Capture the cell that displays the provided text and extract its [x, y] central coordinate. 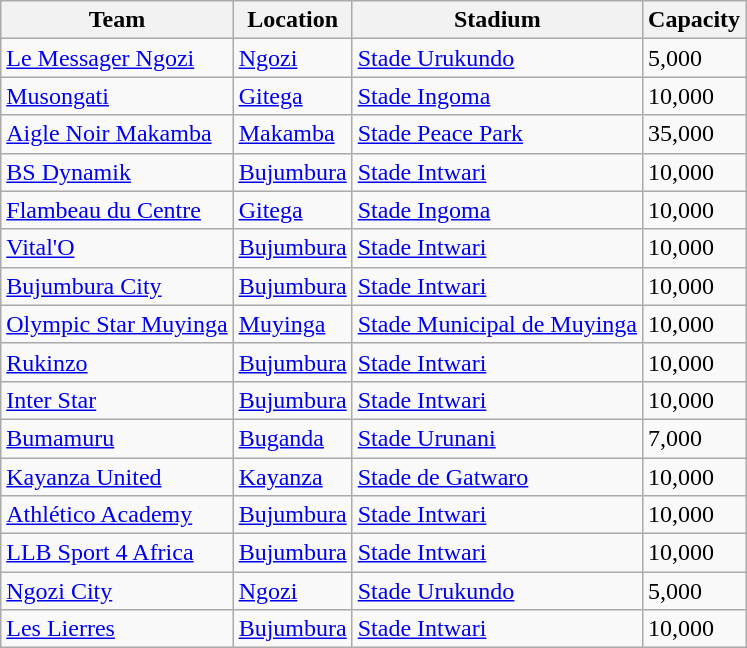
Aigle Noir Makamba [117, 134]
Stade Municipal de Muyinga [497, 324]
Buganda [292, 438]
Stade Peace Park [497, 134]
Rukinzo [117, 362]
Capacity [694, 20]
Stade Urunani [497, 438]
Olympic Star Muyinga [117, 324]
Team [117, 20]
Muyinga [292, 324]
Location [292, 20]
Ngozi City [117, 591]
Musongati [117, 96]
Le Messager Ngozi [117, 58]
7,000 [694, 438]
BS Dynamik [117, 172]
Flambeau du Centre [117, 210]
35,000 [694, 134]
Bumamuru [117, 438]
Les Lierres [117, 629]
Bujumbura City [117, 286]
Kayanza [292, 477]
Makamba [292, 134]
LLB Sport 4 Africa [117, 553]
Kayanza United [117, 477]
Stade de Gatwaro [497, 477]
Vital'O [117, 248]
Athlético Academy [117, 515]
Inter Star [117, 400]
Stadium [497, 20]
